Identify which cell holds the provided text, then report its (x, y) central coordinate. 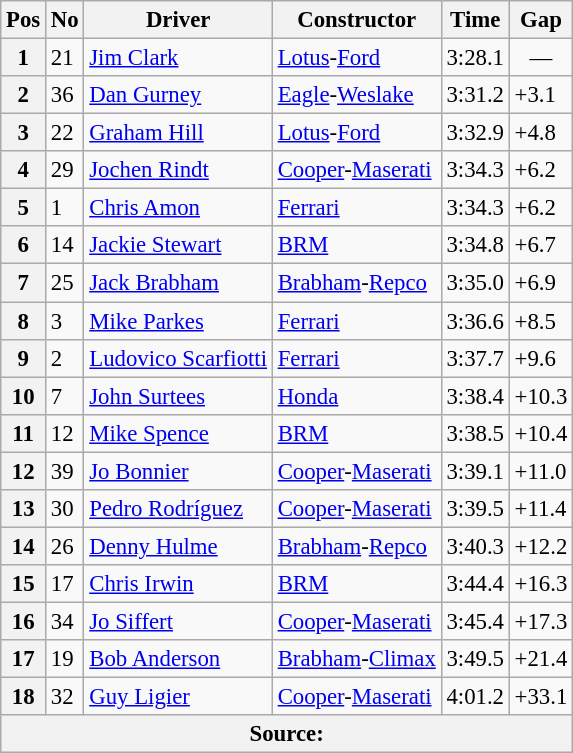
15 (24, 584)
+6.7 (540, 245)
32 (65, 697)
Jo Siffert (178, 621)
— (540, 58)
Jim Clark (178, 58)
Jack Brabham (178, 283)
9 (24, 358)
39 (65, 471)
Jochen Rindt (178, 170)
3:40.3 (475, 546)
+3.1 (540, 95)
3:49.5 (475, 659)
36 (65, 95)
22 (65, 133)
Ludovico Scarfiotti (178, 358)
+16.3 (540, 584)
25 (65, 283)
18 (24, 697)
3:31.2 (475, 95)
Constructor (356, 20)
Bob Anderson (178, 659)
Eagle-Weslake (356, 95)
+4.8 (540, 133)
4:01.2 (475, 697)
Chris Amon (178, 208)
No (65, 20)
+17.3 (540, 621)
5 (24, 208)
Jackie Stewart (178, 245)
+8.5 (540, 321)
Chris Irwin (178, 584)
Source: (287, 734)
+11.4 (540, 509)
3:28.1 (475, 58)
3:34.8 (475, 245)
8 (24, 321)
Denny Hulme (178, 546)
+11.0 (540, 471)
John Surtees (178, 396)
+9.6 (540, 358)
3:38.4 (475, 396)
13 (24, 509)
11 (24, 433)
10 (24, 396)
Jo Bonnier (178, 471)
3:37.7 (475, 358)
+12.2 (540, 546)
Time (475, 20)
16 (24, 621)
Mike Spence (178, 433)
6 (24, 245)
34 (65, 621)
Pos (24, 20)
Honda (356, 396)
Mike Parkes (178, 321)
3:45.4 (475, 621)
3:39.1 (475, 471)
3:36.6 (475, 321)
+6.9 (540, 283)
Gap (540, 20)
Graham Hill (178, 133)
19 (65, 659)
30 (65, 509)
21 (65, 58)
Guy Ligier (178, 697)
3:44.4 (475, 584)
+21.4 (540, 659)
+33.1 (540, 697)
3:38.5 (475, 433)
Driver (178, 20)
4 (24, 170)
Dan Gurney (178, 95)
3:39.5 (475, 509)
Pedro Rodríguez (178, 509)
+10.3 (540, 396)
3:32.9 (475, 133)
26 (65, 546)
+10.4 (540, 433)
Brabham-Climax (356, 659)
29 (65, 170)
3:35.0 (475, 283)
